Identify which cell holds the provided text, then report its [x, y] central coordinate. 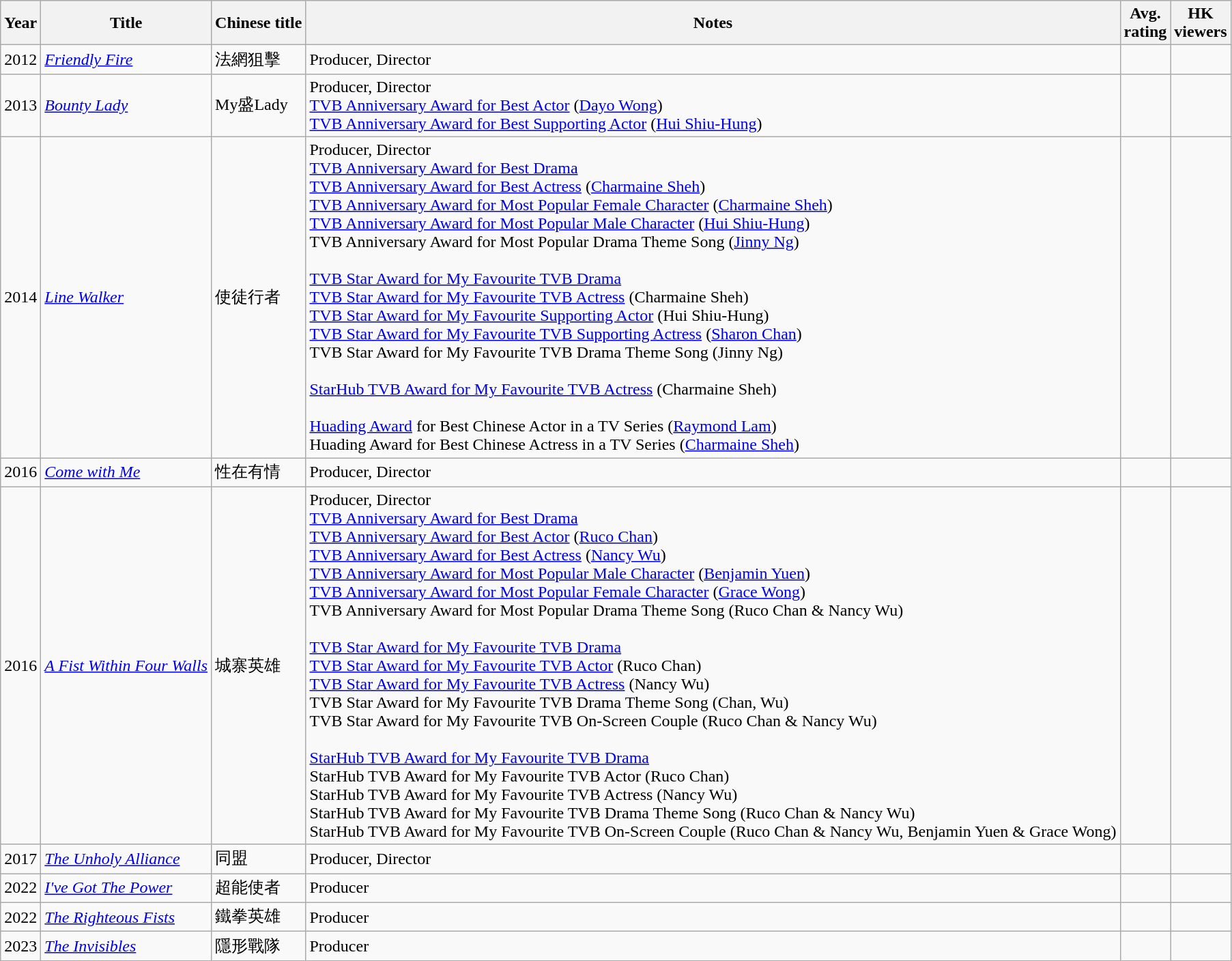
Come with Me [126, 472]
Notes [713, 23]
Line Walker [126, 297]
2012 [20, 60]
Year [20, 23]
性在有情 [259, 472]
法網狙擊 [259, 60]
2013 [20, 105]
Producer, DirectorTVB Anniversary Award for Best Actor (Dayo Wong)TVB Anniversary Award for Best Supporting Actor (Hui Shiu-Hung) [713, 105]
2023 [20, 946]
HKviewers [1201, 23]
The Unholy Alliance [126, 859]
2017 [20, 859]
Friendly Fire [126, 60]
Bounty Lady [126, 105]
The Invisibles [126, 946]
城寨英雄 [259, 665]
同盟 [259, 859]
Avg.rating [1145, 23]
Title [126, 23]
A Fist Within Four Walls [126, 665]
My盛Lady [259, 105]
2014 [20, 297]
The Righteous Fists [126, 917]
超能使者 [259, 889]
I've Got The Power [126, 889]
鐵拳英雄 [259, 917]
使徒行者 [259, 297]
隱形戰隊 [259, 946]
Chinese title [259, 23]
